For the text-containing cell, return its midpoint in (x, y) coordinate format. 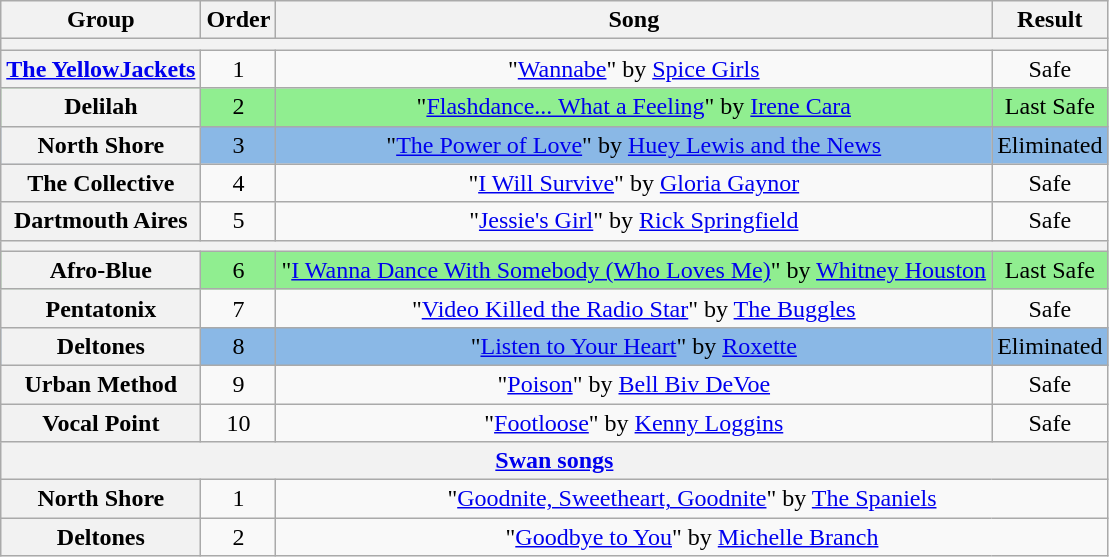
Swan songs (554, 461)
"Footloose" by Kenny Loggins (634, 423)
Dartmouth Aires (101, 221)
"Flashdance... What a Feeling" by Irene Cara (634, 107)
Result (1050, 20)
The YellowJackets (101, 69)
Vocal Point (101, 423)
10 (238, 423)
Urban Method (101, 384)
The Collective (101, 183)
Afro-Blue (101, 270)
"Poison" by Bell Biv DeVoe (634, 384)
6 (238, 270)
"Goodbye to You" by Michelle Branch (692, 537)
"Video Killed the Radio Star" by The Buggles (634, 308)
"The Power of Love" by Huey Lewis and the News (634, 145)
"Listen to Your Heart" by Roxette (634, 346)
5 (238, 221)
Pentatonix (101, 308)
8 (238, 346)
4 (238, 183)
Order (238, 20)
3 (238, 145)
7 (238, 308)
"I Wanna Dance With Somebody (Who Loves Me)" by Whitney Houston (634, 270)
"Goodnite, Sweetheart, Goodnite" by The Spaniels (692, 499)
"Jessie's Girl" by Rick Springfield (634, 221)
Song (634, 20)
"Wannabe" by Spice Girls (634, 69)
"I Will Survive" by Gloria Gaynor (634, 183)
Group (101, 20)
Delilah (101, 107)
9 (238, 384)
